Return (x, y) of the center of cell containing provided text 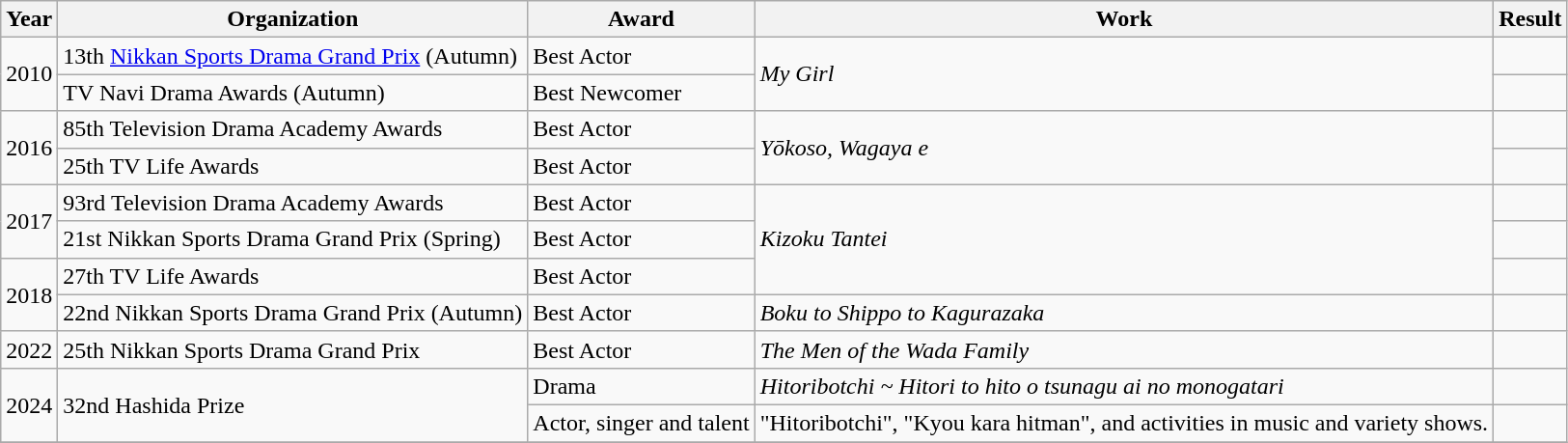
2016 (29, 148)
The Men of the Wada Family (1123, 349)
Award (641, 19)
22nd Nikkan Sports Drama Grand Prix (Autumn) (293, 313)
Yōkoso, Wagaya e (1123, 148)
Hitoribotchi ~ Hitori to hito o tsunagu ai no monogatari (1123, 386)
13th Nikkan Sports Drama Grand Prix (Autumn) (293, 56)
32nd Hashida Prize (293, 404)
2018 (29, 294)
2017 (29, 221)
Boku to Shippo to Kagurazaka (1123, 313)
21st Nikkan Sports Drama Grand Prix (Spring) (293, 239)
TV Navi Drama Awards (Autumn) (293, 93)
2010 (29, 74)
Organization (293, 19)
2024 (29, 404)
Work (1123, 19)
Drama (641, 386)
27th TV Life Awards (293, 276)
25th Nikkan Sports Drama Grand Prix (293, 349)
Actor, singer and talent (641, 423)
25th TV Life Awards (293, 166)
Year (29, 19)
My Girl (1123, 74)
93rd Television Drama Academy Awards (293, 203)
"Hitoribotchi", "Kyou kara hitman", and activities in music and variety shows. (1123, 423)
Kizoku Tantei (1123, 239)
Best Newcomer (641, 93)
2022 (29, 349)
85th Television Drama Academy Awards (293, 129)
Result (1530, 19)
